Pinpoint the cell where the given text exists, returning its (X, Y) midpoint coordinate. 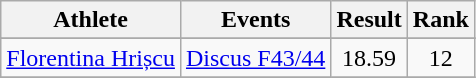
Athlete (91, 20)
Florentina Hrișcu (91, 58)
Result (369, 20)
18.59 (369, 58)
Discus F43/44 (255, 58)
Rank (440, 20)
12 (440, 58)
Events (255, 20)
